Detect which cell encompasses the target text, then output its [x, y] center coordinate. 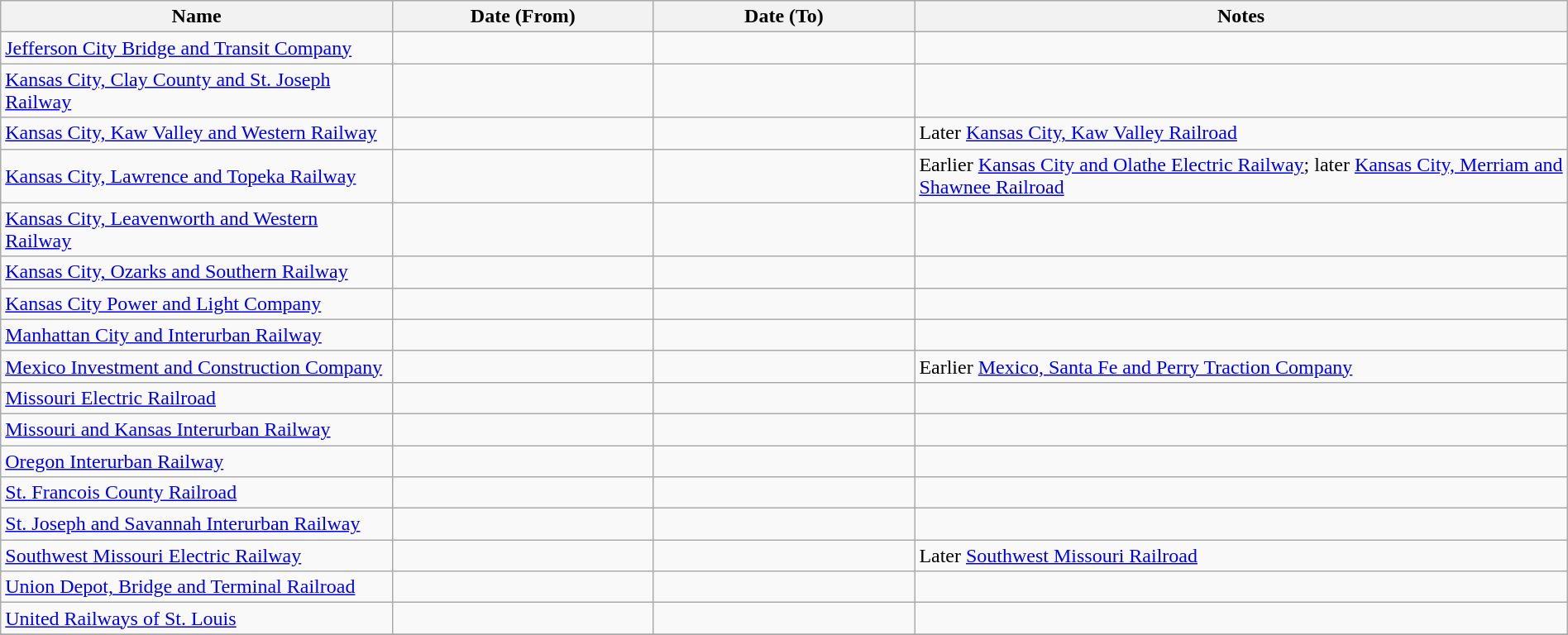
Southwest Missouri Electric Railway [197, 556]
United Railways of St. Louis [197, 618]
Jefferson City Bridge and Transit Company [197, 48]
Kansas City, Ozarks and Southern Railway [197, 272]
Kansas City, Lawrence and Topeka Railway [197, 175]
St. Francois County Railroad [197, 493]
Kansas City, Kaw Valley and Western Railway [197, 133]
Earlier Mexico, Santa Fe and Perry Traction Company [1241, 366]
Kansas City, Clay County and St. Joseph Railway [197, 91]
Oregon Interurban Railway [197, 461]
Missouri and Kansas Interurban Railway [197, 429]
Name [197, 17]
Kansas City, Leavenworth and Western Railway [197, 230]
Kansas City Power and Light Company [197, 303]
Mexico Investment and Construction Company [197, 366]
Union Depot, Bridge and Terminal Railroad [197, 587]
Manhattan City and Interurban Railway [197, 335]
Later Kansas City, Kaw Valley Railroad [1241, 133]
St. Joseph and Savannah Interurban Railway [197, 524]
Date (From) [523, 17]
Missouri Electric Railroad [197, 398]
Earlier Kansas City and Olathe Electric Railway; later Kansas City, Merriam and Shawnee Railroad [1241, 175]
Later Southwest Missouri Railroad [1241, 556]
Notes [1241, 17]
Date (To) [784, 17]
